Detect which cell encompasses the target text, then output its (X, Y) center coordinate. 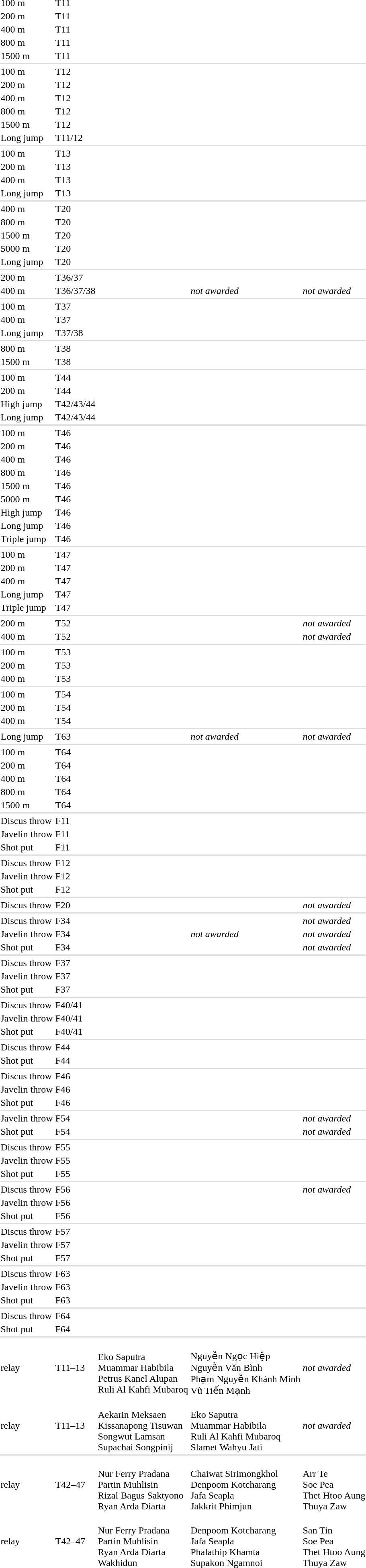
Aekarin MeksaenKissanapong TisuwanSongwut LamsanSupachai Songpinij (143, 1425)
T63 (76, 736)
T36/37 (76, 277)
F20 (76, 905)
Nguyễn Ngọc HiệpNguyễn Văn BìnhPhạm Nguyễn Khánh MinhVũ Tiến Mạnh (245, 1368)
T42–47 (76, 1484)
Arr TeSoe PeaThet Htoo AungThuya Zaw (334, 1484)
T36/37/38 (76, 291)
Eko SaputraMuammar HabibilaPetrus Kanel AlupanRuli Al Kahfi Mubaroq (143, 1368)
Nur Ferry PradanaPartin MuhlisinRizal Bagus SaktyonoRyan Arda Diarta (143, 1484)
Eko SaputraMuammar HabibilaRuli Al Kahfi MubaroqSlamet Wahyu Jati (245, 1425)
T37/38 (76, 333)
T11/12 (76, 138)
Chaiwat SirimongkholDenpoom KotcharangJafa SeaplaJakkrit Phimjun (245, 1484)
